Determine the [X, Y] coordinate at the center of the cell enclosing the given text.  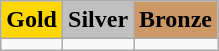
Gold [32, 20]
Silver [98, 20]
Bronze [176, 20]
